Extract the (X, Y) coordinate from the center of the cell holding the provided text.  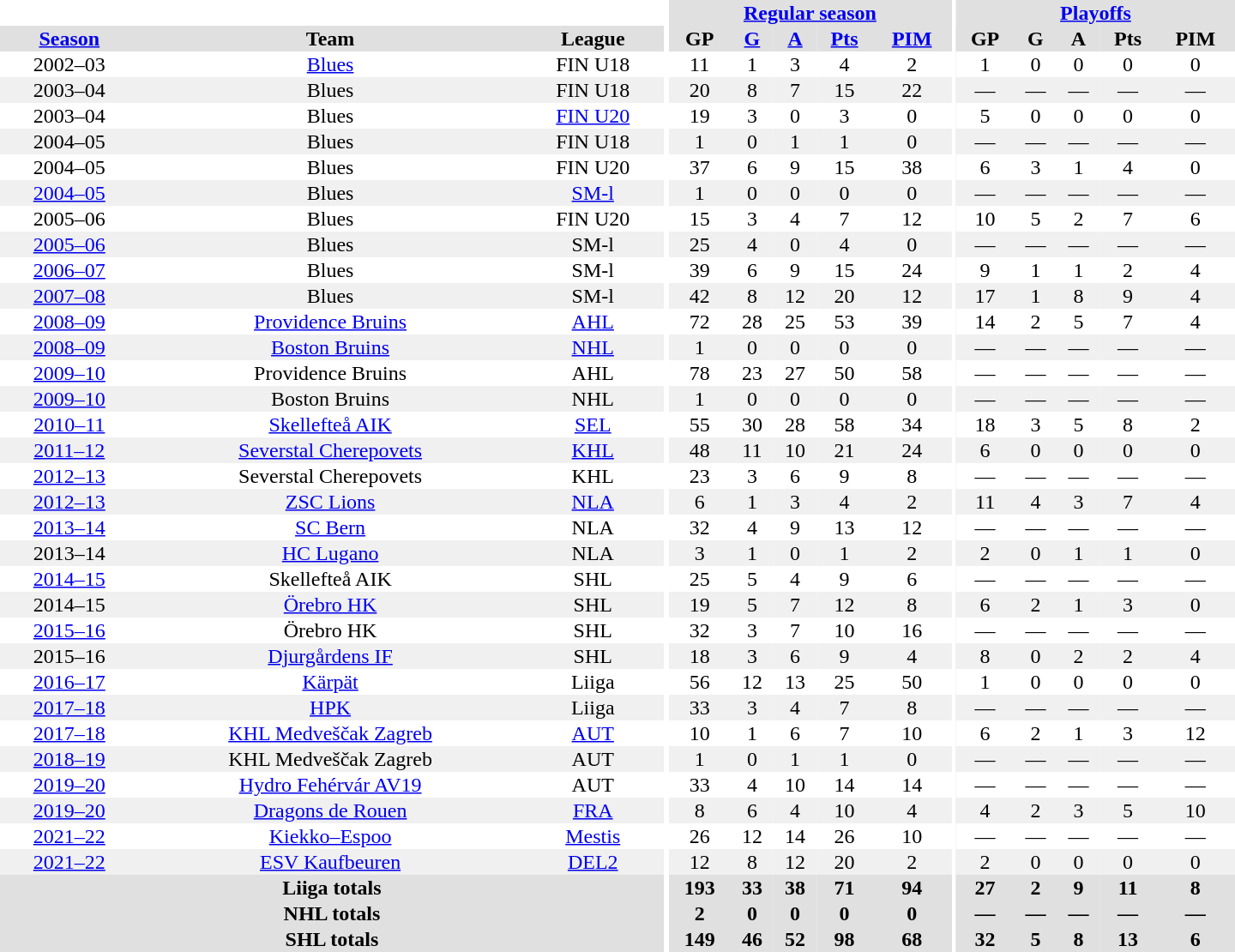
SEL (593, 425)
78 (699, 373)
FRA (593, 810)
2002–03 (69, 64)
193 (699, 888)
16 (912, 630)
NHL totals (332, 913)
Kiekko–Espoo (331, 836)
71 (844, 888)
2011–12 (69, 450)
98 (844, 939)
52 (795, 939)
Team (331, 39)
2006–07 (69, 270)
2007–08 (69, 296)
42 (699, 296)
21 (844, 450)
Djurgårdens IF (331, 656)
37 (699, 167)
SC Bern (331, 527)
Liiga totals (332, 888)
30 (752, 425)
2018–19 (69, 759)
ESV Kaufbeuren (331, 862)
HPK (331, 708)
Kärpät (331, 682)
48 (699, 450)
DEL2 (593, 862)
46 (752, 939)
68 (912, 939)
94 (912, 888)
Hydro Fehérvár AV19 (331, 785)
Dragons de Rouen (331, 810)
22 (912, 90)
Mestis (593, 836)
Regular season (810, 13)
55 (699, 425)
2010–11 (69, 425)
2016–17 (69, 682)
56 (699, 682)
53 (844, 322)
34 (912, 425)
72 (699, 322)
League (593, 39)
17 (985, 296)
ZSC Lions (331, 502)
Season (69, 39)
HC Lugano (331, 553)
SHL totals (332, 939)
Playoffs (1096, 13)
149 (699, 939)
